Detect which cell encompasses the target text, then output its (x, y) center coordinate. 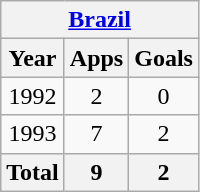
Brazil (100, 20)
Goals (164, 58)
9 (96, 172)
0 (164, 96)
7 (96, 134)
1992 (33, 96)
Apps (96, 58)
Year (33, 58)
Total (33, 172)
1993 (33, 134)
